Locate the cell with the specified text and output its [X, Y] center coordinate. 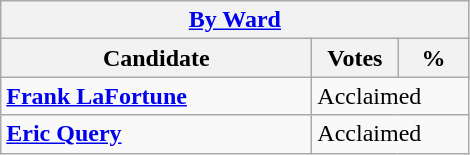
Eric Query [156, 134]
% [434, 58]
Candidate [156, 58]
Votes [355, 58]
By Ward [235, 20]
Frank LaFortune [156, 96]
